For the text-containing cell, return its midpoint in (x, y) coordinate format. 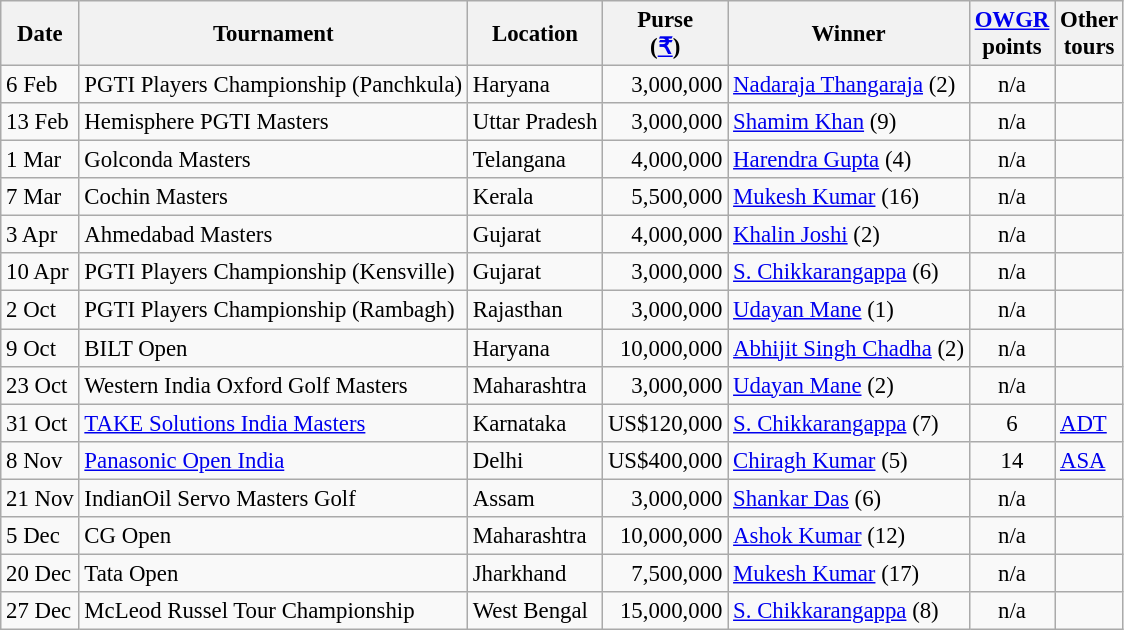
PGTI Players Championship (Kensville) (273, 273)
S. Chikkarangappa (8) (849, 611)
Delhi (534, 460)
Rajasthan (534, 310)
6 (1012, 423)
Shamim Khan (9) (849, 122)
Uttar Pradesh (534, 122)
5,500,000 (666, 197)
US$400,000 (666, 460)
20 Dec (40, 573)
Jharkhand (534, 573)
BILT Open (273, 348)
Othertours (1090, 34)
1 Mar (40, 160)
OWGRpoints (1012, 34)
Location (534, 34)
Assam (534, 498)
3 Apr (40, 235)
Date (40, 34)
CG Open (273, 536)
Winner (849, 34)
S. Chikkarangappa (6) (849, 273)
ADT (1090, 423)
14 (1012, 460)
Abhijit Singh Chadha (2) (849, 348)
Tournament (273, 34)
5 Dec (40, 536)
2 Oct (40, 310)
Western India Oxford Golf Masters (273, 385)
Telangana (534, 160)
13 Feb (40, 122)
Hemisphere PGTI Masters (273, 122)
Golconda Masters (273, 160)
21 Nov (40, 498)
31 Oct (40, 423)
10 Apr (40, 273)
Harendra Gupta (4) (849, 160)
15,000,000 (666, 611)
West Bengal (534, 611)
Mukesh Kumar (16) (849, 197)
23 Oct (40, 385)
Karnataka (534, 423)
Kerala (534, 197)
Khalin Joshi (2) (849, 235)
7 Mar (40, 197)
Ashok Kumar (12) (849, 536)
Ahmedabad Masters (273, 235)
IndianOil Servo Masters Golf (273, 498)
Tata Open (273, 573)
Udayan Mane (1) (849, 310)
Cochin Masters (273, 197)
ASA (1090, 460)
27 Dec (40, 611)
S. Chikkarangappa (7) (849, 423)
Mukesh Kumar (17) (849, 573)
TAKE Solutions India Masters (273, 423)
PGTI Players Championship (Panchkula) (273, 85)
Panasonic Open India (273, 460)
US$120,000 (666, 423)
Udayan Mane (2) (849, 385)
Nadaraja Thangaraja (2) (849, 85)
Purse(₹) (666, 34)
9 Oct (40, 348)
7,500,000 (666, 573)
Shankar Das (6) (849, 498)
8 Nov (40, 460)
PGTI Players Championship (Rambagh) (273, 310)
Chiragh Kumar (5) (849, 460)
McLeod Russel Tour Championship (273, 611)
6 Feb (40, 85)
